Pinpoint the cell where the given text exists, returning its (x, y) midpoint coordinate. 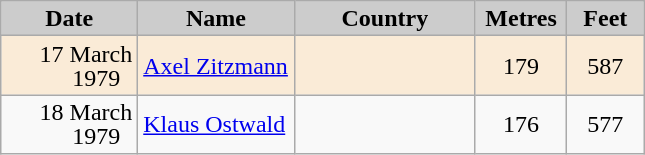
577 (606, 124)
Klaus Ostwald (216, 124)
Date (70, 18)
179 (520, 66)
Feet (606, 18)
17 March 1979 (70, 66)
176 (520, 124)
Axel Zitzmann (216, 66)
Metres (520, 18)
18 March 1979 (70, 124)
Country (384, 18)
Name (216, 18)
587 (606, 66)
